Provide the (x, y) coordinate of the cell's center where the given text is located.  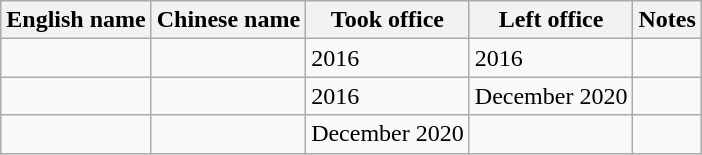
Notes (667, 20)
Chinese name (228, 20)
Took office (388, 20)
Left office (551, 20)
English name (76, 20)
